Scan for the cell matching the given text and deliver its (x, y) coordinate at center. 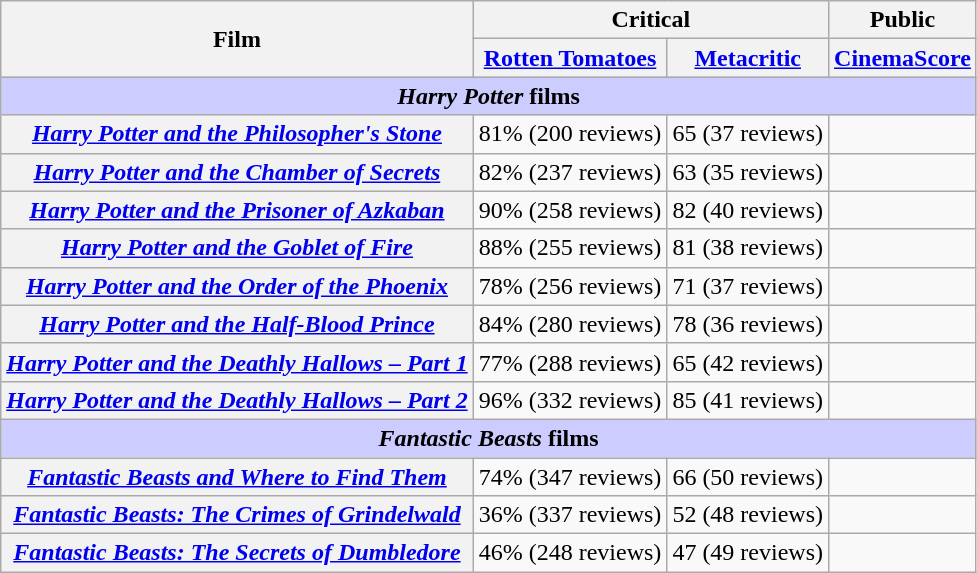
Harry Potter and the Deathly Hallows – Part 2 (237, 400)
46% (248 reviews) (570, 553)
88% (255 reviews) (570, 248)
74% (347 reviews) (570, 477)
Rotten Tomatoes (570, 58)
63 (35 reviews) (748, 172)
65 (37 reviews) (748, 134)
Harry Potter and the Deathly Hallows – Part 1 (237, 362)
71 (37 reviews) (748, 286)
78% (256 reviews) (570, 286)
Harry Potter and the Order of the Phoenix (237, 286)
Harry Potter and the Philosopher's Stone (237, 134)
78 (36 reviews) (748, 324)
Fantastic Beasts films (489, 438)
65 (42 reviews) (748, 362)
Harry Potter and the Prisoner of Azkaban (237, 210)
36% (337 reviews) (570, 515)
66 (50 reviews) (748, 477)
Fantastic Beasts: The Crimes of Grindelwald (237, 515)
Public (903, 20)
52 (48 reviews) (748, 515)
Film (237, 39)
90% (258 reviews) (570, 210)
Harry Potter and the Goblet of Fire (237, 248)
82 (40 reviews) (748, 210)
Harry Potter and the Half-Blood Prince (237, 324)
84% (280 reviews) (570, 324)
96% (332 reviews) (570, 400)
77% (288 reviews) (570, 362)
81 (38 reviews) (748, 248)
Harry Potter and the Chamber of Secrets (237, 172)
Fantastic Beasts and Where to Find Them (237, 477)
Fantastic Beasts: The Secrets of Dumbledore (237, 553)
CinemaScore (903, 58)
85 (41 reviews) (748, 400)
47 (49 reviews) (748, 553)
Critical (650, 20)
82% (237 reviews) (570, 172)
81% (200 reviews) (570, 134)
Harry Potter films (489, 96)
Metacritic (748, 58)
